Search for the cell housing the specified text and yield its [X, Y] center coordinate. 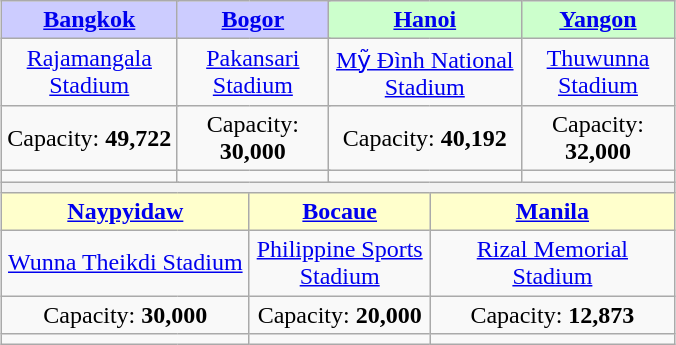
Rajamangala Stadium [89, 72]
Capacity: 40,192 [424, 138]
Capacity: 49,722 [89, 138]
Manila [552, 212]
Yangon [598, 20]
Capacity: 32,000 [598, 138]
Rizal Memorial Stadium [552, 264]
Naypyidaw [125, 212]
Wunna Theikdi Stadium [125, 264]
Hanoi [424, 20]
Thuwunna Stadium [598, 72]
Capacity: 12,873 [552, 315]
Pakansari Stadium [252, 72]
Mỹ Đình National Stadium [424, 72]
Bogor [252, 20]
Bangkok [89, 20]
Capacity: 20,000 [340, 315]
Philippine Sports Stadium [340, 264]
Bocaue [340, 212]
